Determine the (x, y) coordinate at the center of the cell enclosing the given text.  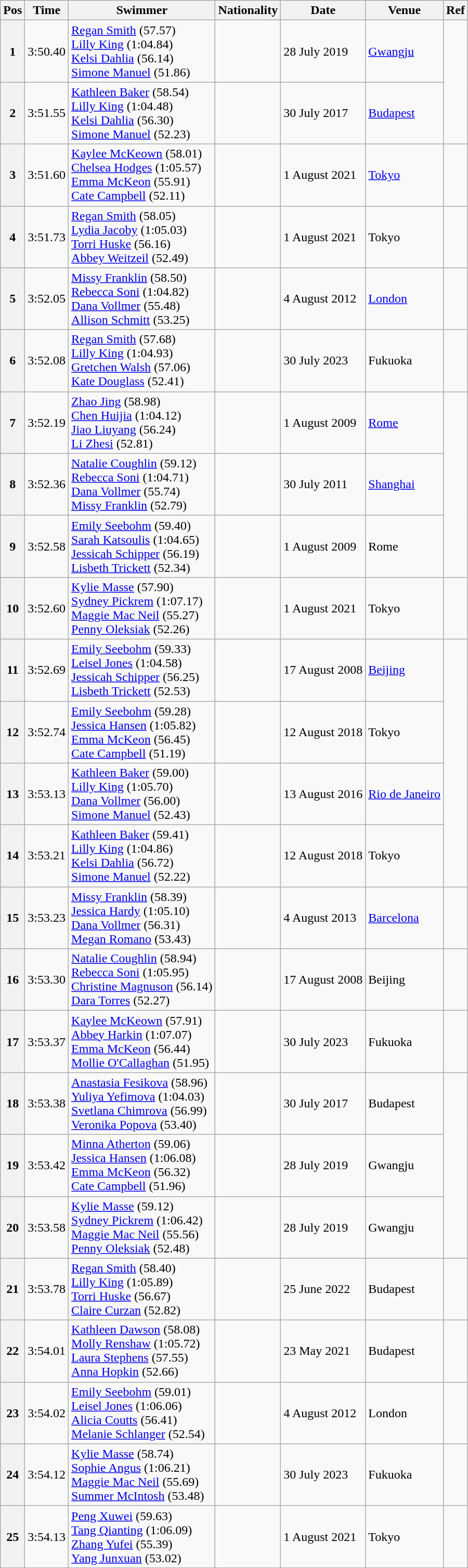
Regan Smith (57.57)Lilly King (1:04.84)Kelsi Dahlia (56.14)Simone Manuel (51.86) (142, 51)
3:53.58 (47, 1227)
4 August 2013 (323, 918)
Regan Smith (57.68)Lilly King (1:04.93)Gretchen Walsh (57.06)Kate Douglass (52.41) (142, 361)
Rio de Janeiro (405, 794)
22 (12, 1351)
3:54.01 (47, 1351)
Kathleen Baker (58.54)Lilly King (1:04.48)Kelsi Dahlia (56.30)Simone Manuel (52.23) (142, 113)
10 (12, 608)
Kathleen Dawson (58.08)Molly Renshaw (1:05.72)Laura Stephens (57.55)Anna Hopkin (52.66) (142, 1351)
Emily Seebohm (59.33)Leisel Jones (1:04.58)Jessicah Schipper (56.25)Lisbeth Trickett (52.53) (142, 670)
3:51.73 (47, 237)
Kylie Masse (57.90)Sydney Pickrem (1:07.17)Maggie Mac Neil (55.27)Penny Oleksiak (52.26) (142, 608)
Shanghai (405, 485)
25 (12, 1537)
8 (12, 485)
20 (12, 1227)
12 (12, 732)
3:53.42 (47, 1166)
3:52.69 (47, 670)
3:50.40 (47, 51)
3:52.60 (47, 608)
19 (12, 1166)
Kathleen Baker (59.00)Lilly King (1:05.70)Dana Vollmer (56.00)Simone Manuel (52.43) (142, 794)
Venue (405, 10)
Kathleen Baker (59.41)Lilly King (1:04.86)Kelsi Dahlia (56.72)Simone Manuel (52.22) (142, 856)
3 (12, 175)
3:53.37 (47, 1042)
Pos (12, 10)
17 (12, 1042)
3:54.13 (47, 1537)
7 (12, 422)
Zhao Jing (58.98)Chen Huijia (1:04.12)Jiao Liuyang (56.24)Li Zhesi (52.81) (142, 422)
15 (12, 918)
Natalie Coughlin (59.12)Rebecca Soni (1:04.71)Dana Vollmer (55.74)Missy Franklin (52.79) (142, 485)
Kylie Masse (59.12)Sydney Pickrem (1:06.42)Maggie Mac Neil (55.56)Penny Oleksiak (52.48) (142, 1227)
Kaylee McKeown (58.01)Chelsea Hodges (1:05.57)Emma McKeon (55.91)Cate Campbell (52.11) (142, 175)
25 June 2022 (323, 1289)
23 (12, 1413)
Missy Franklin (58.50)Rebecca Soni (1:04.82)Dana Vollmer (55.48)Allison Schmitt (53.25) (142, 298)
16 (12, 979)
1 (12, 51)
18 (12, 1103)
Regan Smith (58.05)Lydia Jacoby (1:05.03)Torri Huske (56.16)Abbey Weitzeil (52.49) (142, 237)
23 May 2021 (323, 1351)
3:53.78 (47, 1289)
Natalie Coughlin (58.94)Rebecca Soni (1:05.95)Christine Magnuson (56.14)Dara Torres (52.27) (142, 979)
Date (323, 10)
Swimmer (142, 10)
13 August 2016 (323, 794)
3:54.02 (47, 1413)
Kaylee McKeown (57.91)Abbey Harkin (1:07.07)Emma McKeon (56.44)Mollie O'Callaghan (51.95) (142, 1042)
3:52.58 (47, 546)
Emily Seebohm (59.40)Sarah Katsoulis (1:04.65)Jessicah Schipper (56.19)Lisbeth Trickett (52.34) (142, 546)
13 (12, 794)
Emily Seebohm (59.28)Jessica Hansen (1:05.82)Emma McKeon (56.45)Cate Campbell (51.19) (142, 732)
24 (12, 1474)
9 (12, 546)
Minna Atherton (59.06)Jessica Hansen (1:06.08)Emma McKeon (56.32)Cate Campbell (51.96) (142, 1166)
30 July 2011 (323, 485)
3:53.30 (47, 979)
11 (12, 670)
3:52.05 (47, 298)
3:53.23 (47, 918)
14 (12, 856)
Anastasia Fesikova (58.96)Yuliya Yefimova (1:04.03)Svetlana Chimrova (56.99)Veronika Popova (53.40) (142, 1103)
3:52.36 (47, 485)
Peng Xuwei (59.63)Tang Qianting (1:06.09)Zhang Yufei (55.39)Yang Junxuan (53.02) (142, 1537)
Missy Franklin (58.39)Jessica Hardy (1:05.10)Dana Vollmer (56.31)Megan Romano (53.43) (142, 918)
21 (12, 1289)
Time (47, 10)
3:51.55 (47, 113)
5 (12, 298)
2 (12, 113)
Emily Seebohm (59.01)Leisel Jones (1:06.06)Alicia Coutts (56.41)Melanie Schlanger (52.54) (142, 1413)
3:53.38 (47, 1103)
3:52.19 (47, 422)
Kylie Masse (58.74)Sophie Angus (1:06.21)Maggie Mac Neil (55.69)Summer McIntosh (53.48) (142, 1474)
3:52.08 (47, 361)
3:53.13 (47, 794)
3:53.21 (47, 856)
6 (12, 361)
3:54.12 (47, 1474)
Ref (456, 10)
3:52.74 (47, 732)
3:51.60 (47, 175)
Regan Smith (58.40)Lilly King (1:05.89)Torri Huske (56.67)Claire Curzan (52.82) (142, 1289)
4 (12, 237)
Barcelona (405, 918)
Nationality (248, 10)
